Find where the given text appears and provide that cell's center as [x, y] coordinate. 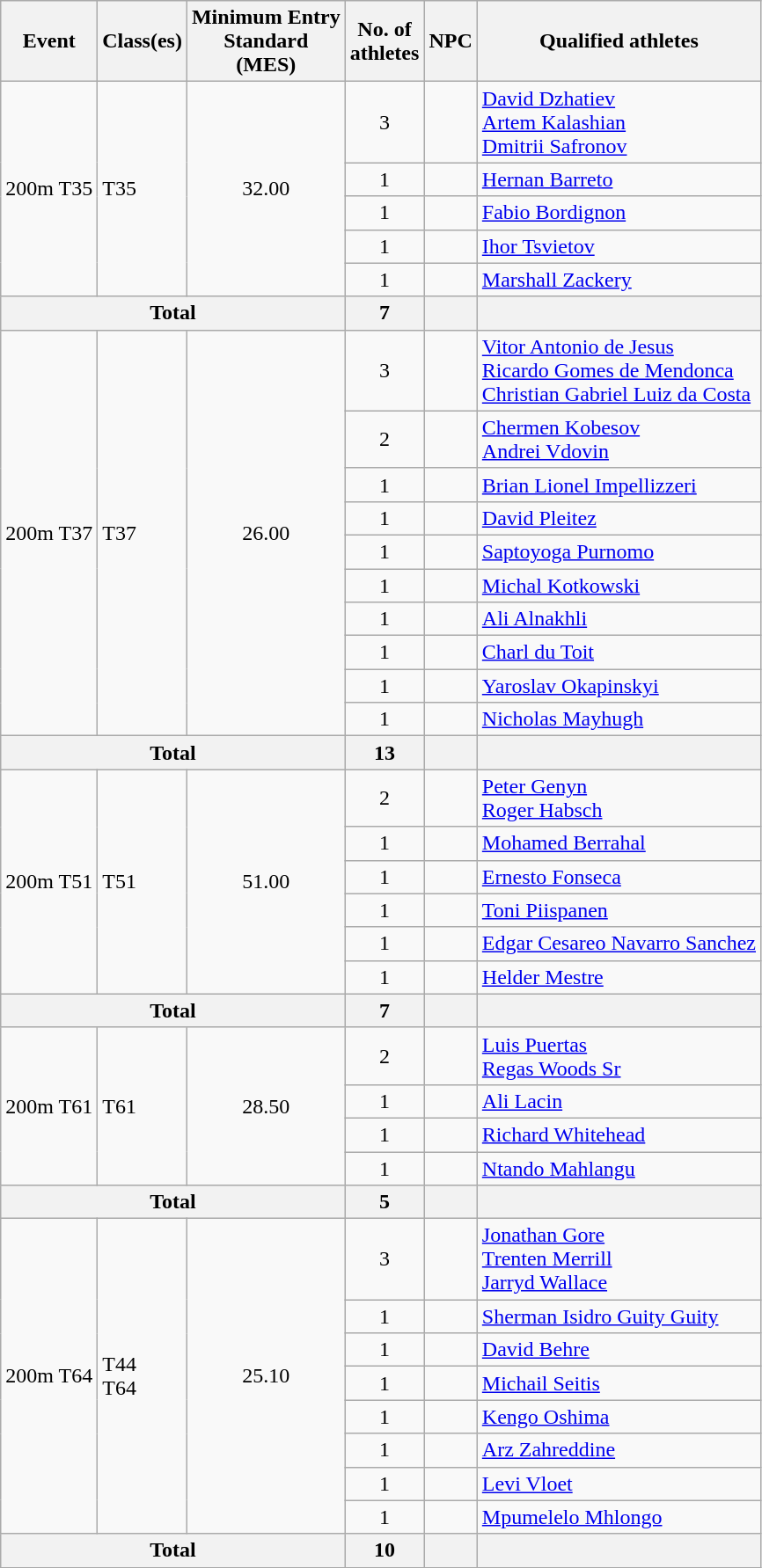
Mohamed Berrahal [619, 843]
Ntando Mahlangu [619, 1169]
Peter GenynRoger Habsch [619, 799]
Sherman Isidro Guity Guity [619, 1316]
200m T64 [49, 1376]
25.10 [266, 1376]
Ernesto Fonseca [619, 877]
Brian Lionel Impellizzeri [619, 485]
Jonathan GoreTrenten MerrillJarryd Wallace [619, 1259]
Edgar Cesareo Navarro Sanchez [619, 944]
Ali Lacin [619, 1101]
Ali Alnakhli [619, 619]
Michail Seitis [619, 1383]
Hernan Barreto [619, 179]
Ihor Tsvietov [619, 246]
David Pleitez [619, 518]
T61 [143, 1106]
Chermen Kobesov Andrei Vdovin [619, 440]
10 [385, 1550]
200m T51 [49, 881]
Michal Kotkowski [619, 585]
Helder Mestre [619, 977]
Qualified athletes [619, 41]
200m T35 [49, 189]
Nicholas Mayhugh [619, 719]
T35 [143, 189]
T51 [143, 881]
Charl du Toit [619, 653]
26.00 [266, 533]
Mpumelelo Mhlongo [619, 1517]
Yaroslav Okapinskyi [619, 686]
Kengo Oshima [619, 1417]
David DzhatievArtem Kalashian Dmitrii Safronov [619, 122]
Event [49, 41]
Marshall Zackery [619, 280]
32.00 [266, 189]
Minimum Entry Standard (MES) [266, 41]
51.00 [266, 881]
Saptoyoga Purnomo [619, 551]
Class(es) [143, 41]
Fabio Bordignon [619, 213]
Arz Zahreddine [619, 1450]
T37 [143, 533]
David Behre [619, 1350]
Luis PuertasRegas Woods Sr [619, 1055]
Toni Piispanen [619, 910]
Richard Whitehead [619, 1134]
Levi Vloet [619, 1484]
200m T61 [49, 1106]
13 [385, 753]
T44T64 [143, 1376]
5 [385, 1202]
28.50 [266, 1106]
200m T37 [49, 533]
No. ofathletes [385, 41]
Vitor Antonio de JesusRicardo Gomes de MendoncaChristian Gabriel Luiz da Costa [619, 370]
NPC [451, 41]
